Find where the given text appears and provide that cell's center as (X, Y) coordinate. 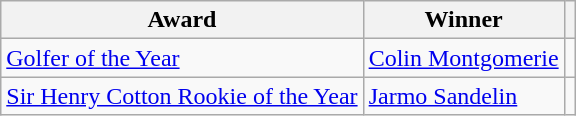
Golfer of the Year (182, 58)
Award (182, 20)
Jarmo Sandelin (464, 96)
Colin Montgomerie (464, 58)
Sir Henry Cotton Rookie of the Year (182, 96)
Winner (464, 20)
